Scan for the cell matching the given text and deliver its [X, Y] coordinate at center. 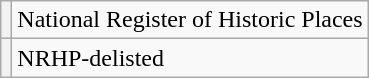
National Register of Historic Places [190, 20]
NRHP-delisted [190, 58]
